From the cell containing the given text, extract its center point as (X, Y) coordinate. 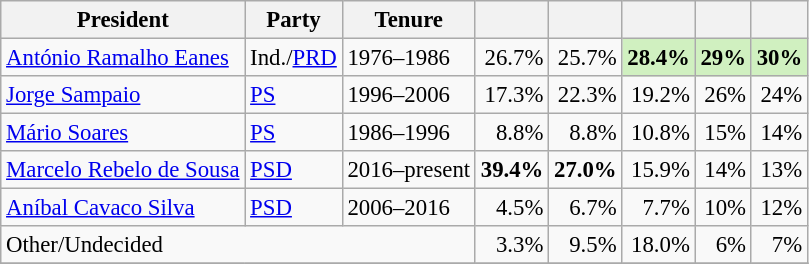
9.5% (586, 245)
13% (779, 170)
18.0% (658, 245)
26.7% (512, 58)
30% (779, 58)
Other/Undecided (238, 245)
15.9% (658, 170)
6.7% (586, 208)
President (123, 20)
2006–2016 (408, 208)
12% (779, 208)
15% (723, 133)
7% (779, 245)
Mário Soares (123, 133)
19.2% (658, 95)
António Ramalho Eanes (123, 58)
Marcelo Rebelo de Sousa (123, 170)
39.4% (512, 170)
1986–1996 (408, 133)
4.5% (512, 208)
17.3% (512, 95)
Tenure (408, 20)
10% (723, 208)
22.3% (586, 95)
24% (779, 95)
Aníbal Cavaco Silva (123, 208)
Jorge Sampaio (123, 95)
Party (294, 20)
1976–1986 (408, 58)
25.7% (586, 58)
29% (723, 58)
Ind./PRD (294, 58)
6% (723, 245)
1996–2006 (408, 95)
28.4% (658, 58)
3.3% (512, 245)
10.8% (658, 133)
7.7% (658, 208)
27.0% (586, 170)
26% (723, 95)
2016–present (408, 170)
